Return (x, y) of the center of cell containing provided text 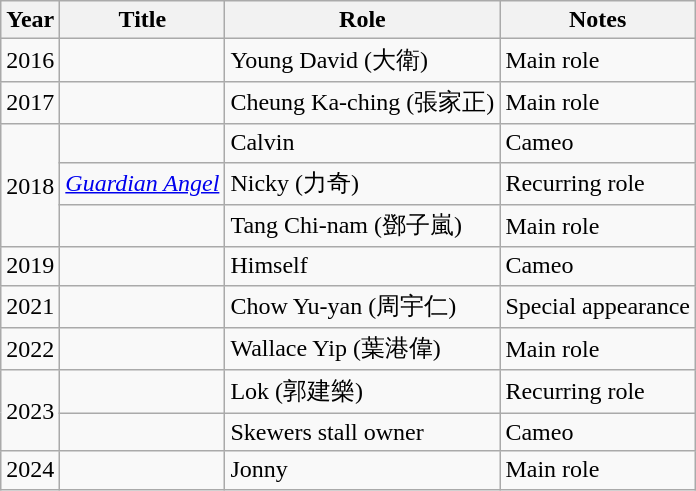
Year (30, 20)
2016 (30, 60)
Guardian Angel (142, 184)
2021 (30, 306)
Lok (郭建樂) (362, 392)
Calvin (362, 143)
2019 (30, 266)
Nicky (力奇) (362, 184)
2023 (30, 410)
Young David (大衛) (362, 60)
Special appearance (598, 306)
Tang Chi-nam (鄧子嵐) (362, 226)
2017 (30, 102)
Chow Yu-yan (周宇仁) (362, 306)
Himself (362, 266)
Title (142, 20)
Cheung Ka-ching (張家正) (362, 102)
Skewers stall owner (362, 432)
2022 (30, 350)
2018 (30, 186)
Wallace Yip (葉港偉) (362, 350)
2024 (30, 470)
Notes (598, 20)
Role (362, 20)
Jonny (362, 470)
